Return [x, y] of the center of cell containing provided text 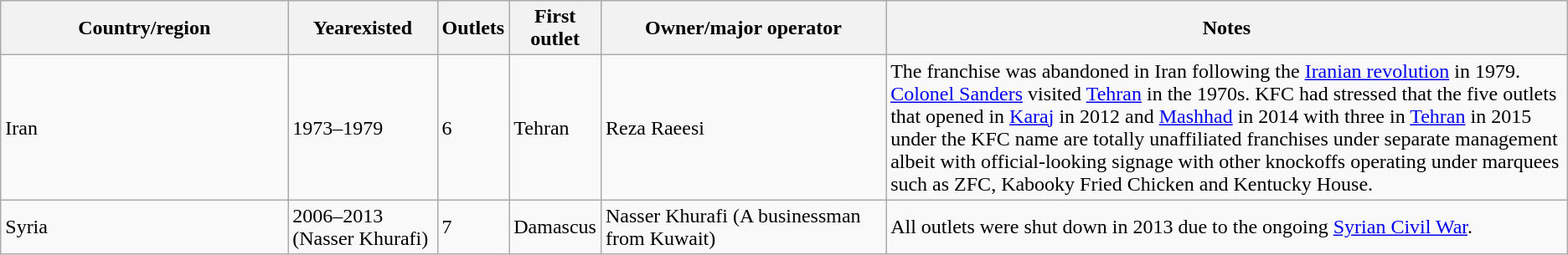
Damascus [555, 227]
Reza Raeesi [743, 127]
Yearexisted [363, 28]
1973–1979 [363, 127]
Syria [144, 227]
Owner/major operator [743, 28]
Tehran [555, 127]
Iran [144, 127]
Notes [1227, 28]
Nasser Khurafi (A businessman from Kuwait) [743, 227]
All outlets were shut down in 2013 due to the ongoing Syrian Civil War. [1227, 227]
7 [473, 227]
First outlet [555, 28]
Country/region [144, 28]
6 [473, 127]
2006–2013 (Nasser Khurafi) [363, 227]
Outlets [473, 28]
